From the cell containing the given text, extract its center point as (x, y) coordinate. 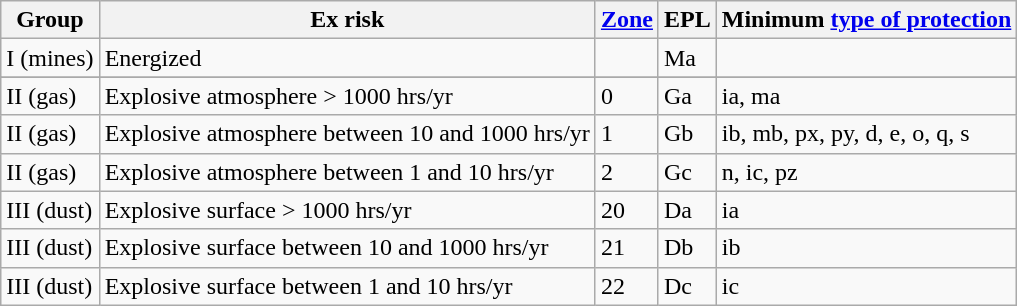
Ma (687, 58)
Explosive surface between 10 and 1000 hrs/yr (347, 248)
Energized (347, 58)
ia (866, 210)
Explosive atmosphere between 1 and 10 hrs/yr (347, 172)
22 (626, 286)
ib (866, 248)
I (mines) (50, 58)
21 (626, 248)
ia, ma (866, 96)
ic (866, 286)
0 (626, 96)
Group (50, 20)
1 (626, 134)
2 (626, 172)
Gc (687, 172)
Da (687, 210)
Explosive surface between 1 and 10 hrs/yr (347, 286)
Dc (687, 286)
n, ic, pz (866, 172)
Explosive atmosphere > 1000 hrs/yr (347, 96)
EPL (687, 20)
Ga (687, 96)
ib, mb, px, py, d, e, o, q, s (866, 134)
Explosive surface > 1000 hrs/yr (347, 210)
Explosive atmosphere between 10 and 1000 hrs/yr (347, 134)
Zone (626, 20)
Gb (687, 134)
Db (687, 248)
20 (626, 210)
Minimum type of protection (866, 20)
Ex risk (347, 20)
